Locate the cell with the specified text and output its [X, Y] center coordinate. 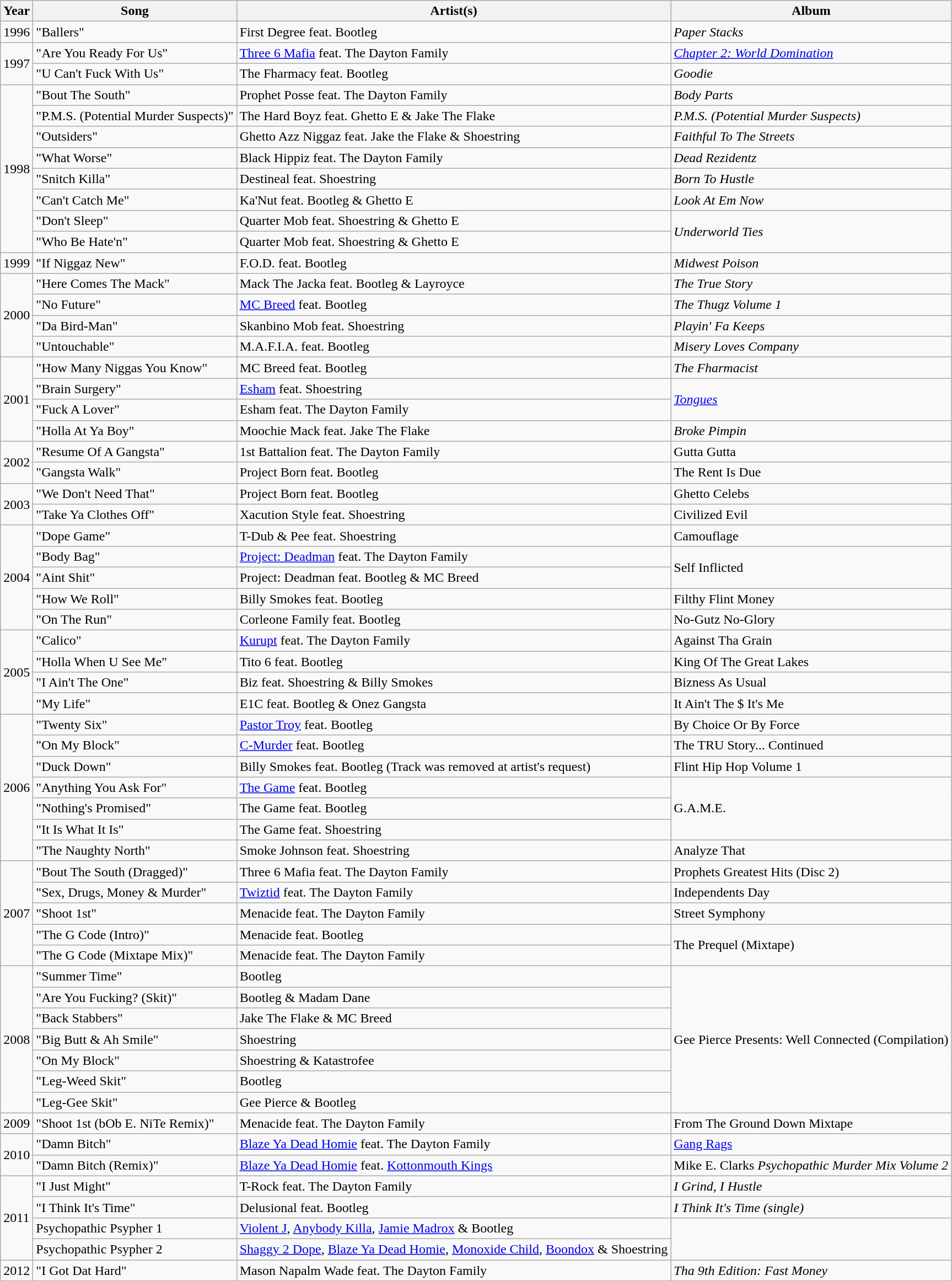
I Grind, I Hustle [811, 1186]
The Game feat. Shoestring [454, 829]
E1C feat. Bootleg & Onez Gangsta [454, 704]
2004 [17, 577]
T-Dub & Pee feat. Shoestring [454, 535]
"Duck Down" [135, 767]
Tongues [811, 399]
Chapter 2: World Domination [811, 53]
Broke Pimpin [811, 431]
P.M.S. (Potential Murder Suspects) [811, 116]
Prophet Posse feat. The Dayton Family [454, 95]
"P.M.S. (Potential Murder Suspects)" [135, 116]
Civilized Evil [811, 514]
Artist(s) [454, 11]
Paper Stacks [811, 32]
Gutta Gutta [811, 452]
I Think It's Time (single) [811, 1207]
Psychopathic Psypher 1 [135, 1228]
2000 [17, 315]
Album [811, 11]
"Resume Of A Gangsta" [135, 452]
Blaze Ya Dead Homie feat. The Dayton Family [454, 1144]
Ka'Nut feat. Bootleg & Ghetto E [454, 200]
From The Ground Down Mixtape [811, 1123]
F.O.D. feat. Bootleg [454, 263]
Song [135, 11]
Body Parts [811, 95]
"I Just Might" [135, 1186]
No-Gutz No-Glory [811, 620]
Moochie Mack feat. Jake The Flake [454, 431]
"How We Roll" [135, 598]
Delusional feat. Bootleg [454, 1207]
The Fharmacy feat. Bootleg [454, 74]
T-Rock feat. The Dayton Family [454, 1186]
Filthy Flint Money [811, 598]
Shoestring [454, 1039]
M.A.F.I.A. feat. Bootleg [454, 347]
Faithful To The Streets [811, 137]
2009 [17, 1123]
"My Life" [135, 704]
Mack The Jacka feat. Bootleg & Layroyce [454, 284]
2005 [17, 672]
Ghetto Celebs [811, 494]
"Nothing's Promised" [135, 808]
Gang Rags [811, 1144]
"The Naughty North" [135, 850]
The True Story [811, 284]
"Here Comes The Mack" [135, 284]
"On The Run" [135, 620]
"Don't Sleep" [135, 221]
"The G Code (Intro)" [135, 935]
"Leg-Weed Skit" [135, 1081]
"Shoot 1st" [135, 913]
"How Many Niggas You Know" [135, 368]
"Dope Game" [135, 535]
2001 [17, 399]
"I Ain't The One" [135, 683]
"What Worse" [135, 158]
"Snitch Killa" [135, 179]
"Fuck A Lover" [135, 410]
Kurupt feat. The Dayton Family [454, 641]
King Of The Great Lakes [811, 662]
"Big Butt & Ah Smile" [135, 1039]
"Anything You Ask For" [135, 787]
Tha 9th Edition: Fast Money [811, 1270]
Xacution Style feat. Shoestring [454, 514]
Psychopathic Psypher 2 [135, 1249]
"Untouchable" [135, 347]
Year [17, 11]
Born To Hustle [811, 179]
First Degree feat. Bootleg [454, 32]
Tito 6 feat. Bootleg [454, 662]
Skanbino Mob feat. Shoestring [454, 326]
2010 [17, 1155]
Misery Loves Company [811, 347]
Project: Deadman feat. The Dayton Family [454, 556]
"Calico" [135, 641]
"It Is What It Is" [135, 829]
The Thugz Volume 1 [811, 305]
Black Hippiz feat. The Dayton Family [454, 158]
G.A.M.E. [811, 808]
By Choice Or By Force [811, 725]
"We Don't Need That" [135, 494]
C-Murder feat. Bootleg [454, 746]
The Rent Is Due [811, 473]
"I Think It's Time" [135, 1207]
Bootleg & Madam Dane [454, 998]
The TRU Story... Continued [811, 746]
Destineal feat. Shoestring [454, 179]
1997 [17, 63]
Camouflage [811, 535]
2002 [17, 462]
Esham feat. The Dayton Family [454, 410]
Blaze Ya Dead Homie feat. Kottonmouth Kings [454, 1165]
"Da Bird-Man" [135, 326]
Biz feat. Shoestring & Billy Smokes [454, 683]
"Bout The South (Dragged)" [135, 871]
Shoestring & Katastrofee [454, 1060]
"Damn Bitch (Remix)" [135, 1165]
Ghetto Azz Niggaz feat. Jake the Flake & Shoestring [454, 137]
It Ain't The $ It's Me [811, 704]
Independents Day [811, 892]
Billy Smokes feat. Bootleg (Track was removed at artist's request) [454, 767]
Gee Pierce Presents: Well Connected (Compilation) [811, 1039]
Flint Hip Hop Volume 1 [811, 767]
"Leg-Gee Skit" [135, 1102]
Bizness As Usual [811, 683]
Goodie [811, 74]
Mason Napalm Wade feat. The Dayton Family [454, 1270]
"Summer Time" [135, 977]
2012 [17, 1270]
"Ballers" [135, 32]
Look At Em Now [811, 200]
Shaggy 2 Dope, Blaze Ya Dead Homie, Monoxide Child, Boondox & Shoestring [454, 1249]
"U Can't Fuck With Us" [135, 74]
Violent J, Anybody Killa, Jamie Madrox & Bootleg [454, 1228]
Self Inflicted [811, 567]
Midwest Poison [811, 263]
Mike E. Clarks Psychopathic Murder Mix Volume 2 [811, 1165]
"Who Be Hate'n" [135, 242]
Esham feat. Shoestring [454, 389]
Street Symphony [811, 913]
The Hard Boyz feat. Ghetto E & Jake The Flake [454, 116]
"I Got Dat Hard" [135, 1270]
Dead Rezidentz [811, 158]
"If Niggaz New" [135, 263]
1998 [17, 168]
Pastor Troy feat. Bootleg [454, 725]
Against Tha Grain [811, 641]
Analyze That [811, 850]
"Bout The South" [135, 95]
"No Future" [135, 305]
"The G Code (Mixtape Mix)" [135, 956]
Jake The Flake & MC Breed [454, 1019]
Corleone Family feat. Bootleg [454, 620]
Billy Smokes feat. Bootleg [454, 598]
"Body Bag" [135, 556]
"Shoot 1st (bOb E. NiTe Remix)" [135, 1123]
"Damn Bitch" [135, 1144]
Gee Pierce & Bootleg [454, 1102]
2006 [17, 787]
"Can't Catch Me" [135, 200]
Playin' Fa Keeps [811, 326]
2008 [17, 1039]
Menacide feat. Bootleg [454, 935]
The Fharmacist [811, 368]
"Holla When U See Me" [135, 662]
Twiztid feat. The Dayton Family [454, 892]
Underworld Ties [811, 231]
Smoke Johnson feat. Shoestring [454, 850]
2003 [17, 504]
"Gangsta Walk" [135, 473]
2011 [17, 1218]
"Aint Shit" [135, 577]
1999 [17, 263]
"Are You Fucking? (Skit)" [135, 998]
"Outsiders" [135, 137]
The Prequel (Mixtape) [811, 945]
"Take Ya Clothes Off" [135, 514]
1st Battalion feat. The Dayton Family [454, 452]
"Holla At Ya Boy" [135, 431]
"Sex, Drugs, Money & Murder" [135, 892]
"Brain Surgery" [135, 389]
"Are You Ready For Us" [135, 53]
2007 [17, 913]
Prophets Greatest Hits (Disc 2) [811, 871]
Project: Deadman feat. Bootleg & MC Breed [454, 577]
"Twenty Six" [135, 725]
1996 [17, 32]
"Back Stabbers" [135, 1019]
